From the cell containing the given text, extract its center point as [x, y] coordinate. 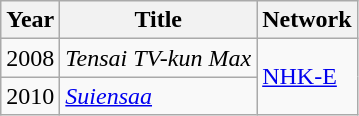
Title [158, 20]
Suiensaa [158, 96]
NHK-E [307, 77]
2008 [30, 58]
Tensai TV-kun Max [158, 58]
Network [307, 20]
2010 [30, 96]
Year [30, 20]
